Locate the cell with the specified text and output its [X, Y] center coordinate. 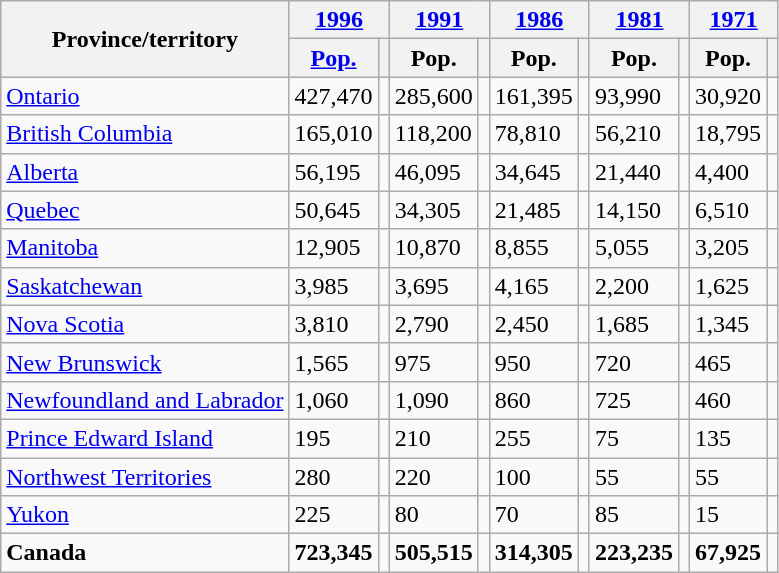
1996 [339, 20]
1,565 [334, 362]
Alberta [145, 172]
220 [434, 477]
3,205 [728, 248]
860 [534, 400]
18,795 [728, 134]
725 [634, 400]
161,395 [534, 96]
135 [728, 438]
1,685 [634, 324]
Manitoba [145, 248]
1991 [439, 20]
10,870 [434, 248]
Ontario [145, 96]
Canada [145, 553]
56,195 [334, 172]
Nova Scotia [145, 324]
Northwest Territories [145, 477]
Saskatchewan [145, 286]
1,060 [334, 400]
8,855 [534, 248]
14,150 [634, 210]
21,485 [534, 210]
1,345 [728, 324]
New Brunswick [145, 362]
93,990 [634, 96]
1986 [539, 20]
950 [534, 362]
4,165 [534, 286]
1981 [639, 20]
3,695 [434, 286]
British Columbia [145, 134]
78,810 [534, 134]
70 [534, 515]
1,090 [434, 400]
12,905 [334, 248]
Quebec [145, 210]
285,600 [434, 96]
314,305 [534, 553]
427,470 [334, 96]
21,440 [634, 172]
6,510 [728, 210]
Province/territory [145, 39]
975 [434, 362]
2,790 [434, 324]
50,645 [334, 210]
34,645 [534, 172]
34,305 [434, 210]
3,985 [334, 286]
3,810 [334, 324]
2,200 [634, 286]
723,345 [334, 553]
460 [728, 400]
30,920 [728, 96]
15 [728, 515]
1,625 [728, 286]
165,010 [334, 134]
465 [728, 362]
56,210 [634, 134]
5,055 [634, 248]
1971 [734, 20]
195 [334, 438]
Prince Edward Island [145, 438]
505,515 [434, 553]
Newfoundland and Labrador [145, 400]
4,400 [728, 172]
100 [534, 477]
280 [334, 477]
Yukon [145, 515]
85 [634, 515]
46,095 [434, 172]
80 [434, 515]
67,925 [728, 553]
2,450 [534, 324]
223,235 [634, 553]
210 [434, 438]
225 [334, 515]
255 [534, 438]
75 [634, 438]
118,200 [434, 134]
720 [634, 362]
